Return the [x, y] coordinate for the center point of the cell that contains the specified text.  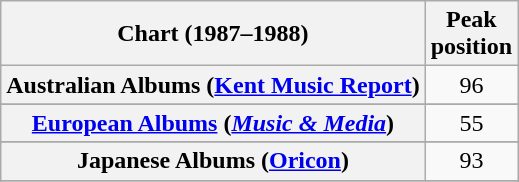
Chart (1987–1988) [213, 34]
96 [471, 85]
Japanese Albums (Oricon) [213, 161]
Peakposition [471, 34]
55 [471, 123]
Australian Albums (Kent Music Report) [213, 85]
European Albums (Music & Media) [213, 123]
93 [471, 161]
